Determine the [X, Y] coordinate at the center of the cell enclosing the given text.  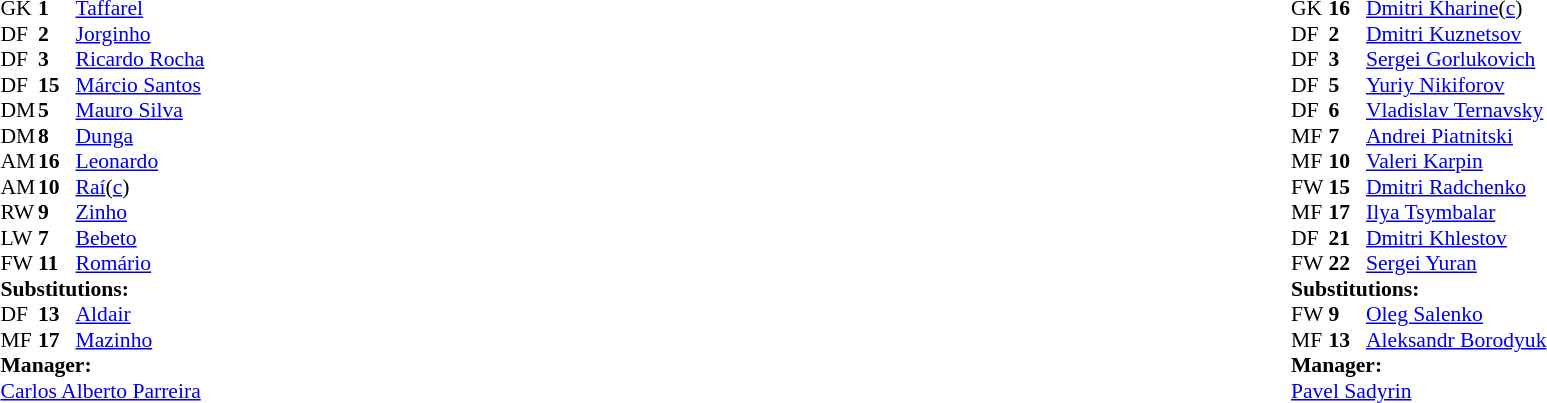
Andrei Piatnitski [1456, 136]
RW [19, 213]
21 [1347, 238]
Mazinho [140, 340]
Aldair [140, 315]
Márcio Santos [140, 85]
Bebeto [140, 238]
Vladislav Ternavsky [1456, 111]
Dunga [140, 136]
Dmitri Kuznetsov [1456, 34]
Sergei Gorlukovich [1456, 59]
11 [57, 263]
Mauro Silva [140, 111]
Raí(c) [140, 187]
Dmitri Khlestov [1456, 238]
Yuriy Nikiforov [1456, 85]
Oleg Salenko [1456, 315]
Dmitri Radchenko [1456, 187]
Leonardo [140, 161]
Jorginho [140, 34]
22 [1347, 263]
LW [19, 238]
Ilya Tsymbalar [1456, 213]
6 [1347, 111]
Ricardo Rocha [140, 59]
Romário [140, 263]
Valeri Karpin [1456, 161]
Sergei Yuran [1456, 263]
Zinho [140, 213]
Aleksandr Borodyuk [1456, 340]
8 [57, 136]
16 [57, 161]
